Scan for the cell matching the given text and deliver its (X, Y) coordinate at center. 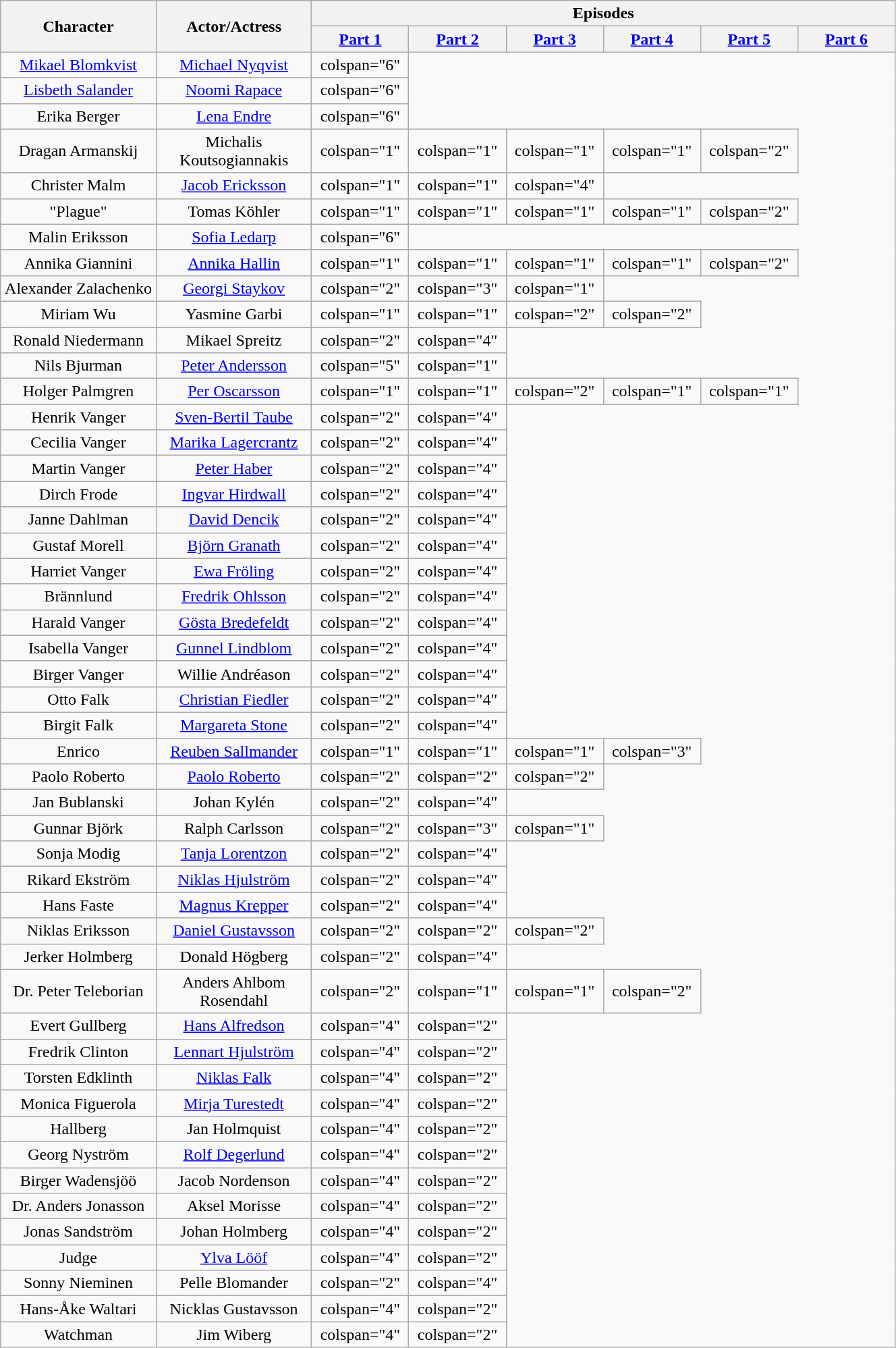
Actor/Actress (233, 26)
David Dencik (233, 520)
Fredrik Clinton (78, 1052)
Part 2 (457, 39)
Gunnar Björk (78, 828)
Niklas Eriksson (78, 931)
Janne Dahlman (78, 520)
Cecilia Vanger (78, 443)
Sofia Ledarp (233, 237)
Sven-Bertil Taube (233, 417)
Magnus Krepper (233, 905)
Judge (78, 1258)
Margareta Stone (233, 725)
Part 4 (652, 39)
Pelle Blomander (233, 1283)
Tomas Köhler (233, 211)
Tanja Lorentzon (233, 854)
Birger Wadensjöö (78, 1181)
Otto Falk (78, 699)
Michael Nyqvist (233, 65)
Alexander Zalachenko (78, 288)
Rikard Ekström (78, 880)
Part 1 (360, 39)
Donald Högberg (233, 956)
Gunnel Lindblom (233, 648)
Annika Hallin (233, 263)
Jan Holmquist (233, 1129)
Nils Bjurman (78, 366)
Christian Fiedler (233, 699)
Georgi Staykov (233, 288)
Ewa Fröling (233, 571)
Noomi Rapace (233, 90)
Lisbeth Salander (78, 90)
Johan Holmberg (233, 1232)
Evert Gullberg (78, 1026)
Per Oscarsson (233, 392)
Jerker Holmberg (78, 956)
Hans Alfredson (233, 1026)
Dragan Armanskij (78, 151)
Dr. Anders Jonasson (78, 1206)
Peter Haber (233, 468)
Aksel Morisse (233, 1206)
Malin Eriksson (78, 237)
Martin Vanger (78, 468)
Monica Figuerola (78, 1103)
Birger Vanger (78, 674)
Niklas Falk (233, 1077)
Jacob Ericksson (233, 186)
Yasmine Garbi (233, 314)
Harald Vanger (78, 622)
Fredrik Ohlsson (233, 597)
Part 5 (749, 39)
Ylva Lööf (233, 1258)
Nicklas Gustavsson (233, 1309)
Jan Bublanski (78, 803)
Christer Malm (78, 186)
Character (78, 26)
Willie Andréason (233, 674)
Mikael Spreitz (233, 340)
Dr. Peter Teleborian (78, 991)
Niklas Hjulström (233, 880)
Björn Granath (233, 545)
Michalis Koutsogiannakis (233, 151)
Anders Ahlbom Rosendahl (233, 991)
Isabella Vanger (78, 648)
Gösta Bredefeldt (233, 622)
Lena Endre (233, 116)
Rolf Degerlund (233, 1154)
Dirch Frode (78, 494)
Peter Andersson (233, 366)
Mikael Blomkvist (78, 65)
Ronald Niedermann (78, 340)
Lennart Hjulström (233, 1052)
Birgit Falk (78, 725)
Torsten Edklinth (78, 1077)
Gustaf Morell (78, 545)
"Plague" (78, 211)
Jim Wiberg (233, 1334)
Erika Berger (78, 116)
Watchman (78, 1334)
colspan="5" (360, 366)
Ingvar Hirdwall (233, 494)
Part 3 (555, 39)
Harriet Vanger (78, 571)
Episodes (603, 14)
Jonas Sandström (78, 1232)
Reuben Sallmander (233, 751)
Brännlund (78, 597)
Annika Giannini (78, 263)
Miriam Wu (78, 314)
Johan Kylén (233, 803)
Sonja Modig (78, 854)
Hans Faste (78, 905)
Part 6 (846, 39)
Holger Palmgren (78, 392)
Ralph Carlsson (233, 828)
Henrik Vanger (78, 417)
Mirja Turestedt (233, 1103)
Marika Lagercrantz (233, 443)
Enrico (78, 751)
Jacob Nordenson (233, 1181)
Hans-Åke Waltari (78, 1309)
Sonny Nieminen (78, 1283)
Georg Nyström (78, 1154)
Hallberg (78, 1129)
Daniel Gustavsson (233, 931)
